Determine the (x, y) coordinate at the center of the cell enclosing the given text.  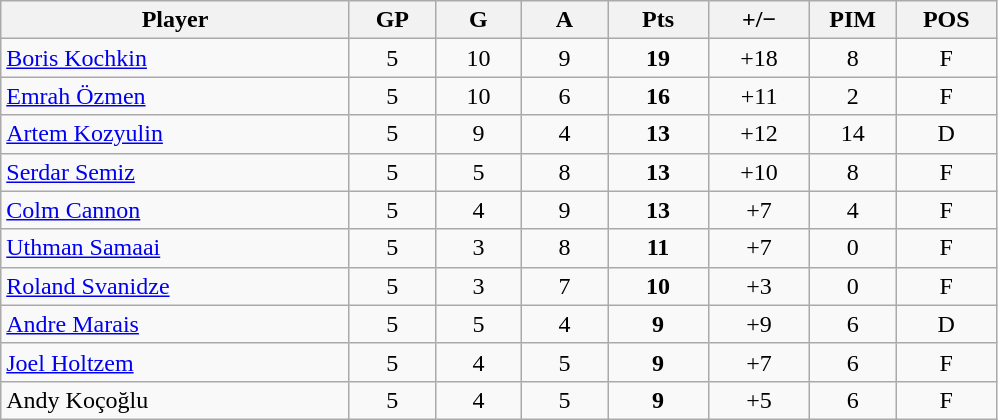
Joel Holtzem (176, 362)
2 (853, 96)
11 (658, 248)
Artem Kozyulin (176, 134)
Andy Koçoğlu (176, 400)
14 (853, 134)
+/− (760, 20)
Andre Marais (176, 324)
+12 (760, 134)
Serdar Semiz (176, 172)
PIM (853, 20)
+18 (760, 58)
A (564, 20)
7 (564, 286)
Roland Svanidze (176, 286)
G (478, 20)
19 (658, 58)
GP (392, 20)
+9 (760, 324)
+10 (760, 172)
Boris Kochkin (176, 58)
POS (946, 20)
Uthman Samaai (176, 248)
Player (176, 20)
Pts (658, 20)
16 (658, 96)
Emrah Özmen (176, 96)
+3 (760, 286)
+5 (760, 400)
+11 (760, 96)
Colm Cannon (176, 210)
